Search for the cell housing the specified text and yield its (x, y) center coordinate. 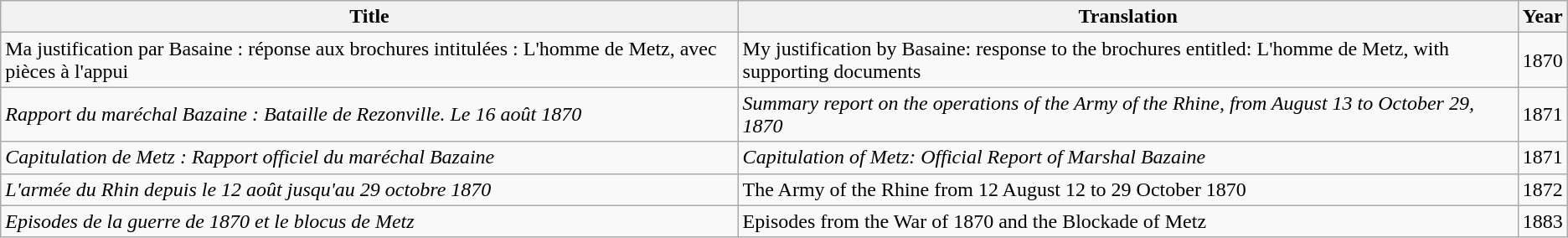
The Army of the Rhine from 12 August 12 to 29 October 1870 (1127, 189)
1883 (1543, 221)
Capitulation de Metz : Rapport officiel du maréchal Bazaine (369, 158)
Episodes from the War of 1870 and the Blockade of Metz (1127, 221)
1870 (1543, 60)
Episodes de la guerre de 1870 et le blocus de Metz (369, 221)
Title (369, 17)
Rapport du maréchal Bazaine : Bataille de Rezonville. Le 16 août 1870 (369, 114)
My justification by Basaine: response to the brochures entitled: L'homme de Metz, with supporting documents (1127, 60)
1872 (1543, 189)
Translation (1127, 17)
Ma justification par Basaine : réponse aux brochures intitulées : L'homme de Metz, avec pièces à l'appui (369, 60)
L'armée du Rhin depuis le 12 août jusqu'au 29 octobre 1870 (369, 189)
Capitulation of Metz: Official Report of Marshal Bazaine (1127, 158)
Year (1543, 17)
Summary report on the operations of the Army of the Rhine, from August 13 to October 29, 1870 (1127, 114)
